Search for the cell housing the specified text and yield its (X, Y) center coordinate. 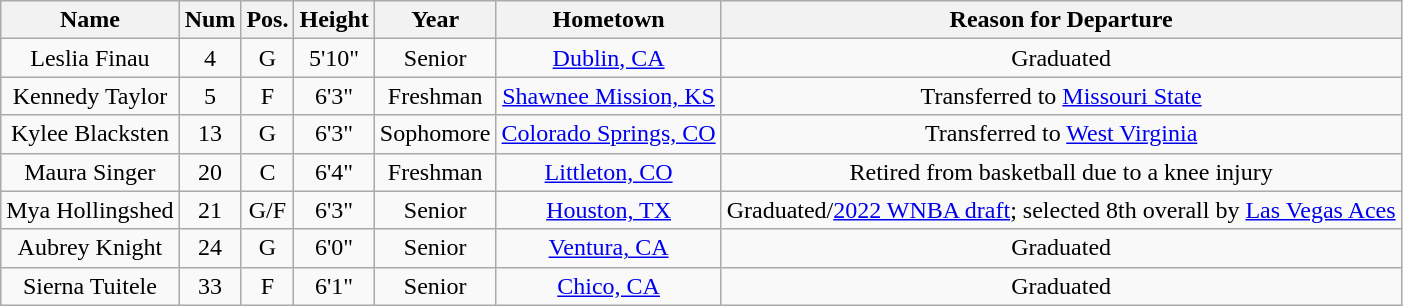
6'0" (334, 248)
G/F (268, 210)
Colorado Springs, CO (608, 134)
Sophomore (435, 134)
Mya Hollingshed (90, 210)
6'1" (334, 286)
Transferred to Missouri State (1061, 96)
24 (210, 248)
13 (210, 134)
21 (210, 210)
Retired from basketball due to a knee injury (1061, 172)
Ventura, CA (608, 248)
Kennedy Taylor (90, 96)
Year (435, 20)
Kylee Blacksten (90, 134)
Num (210, 20)
Shawnee Mission, KS (608, 96)
20 (210, 172)
Hometown (608, 20)
C (268, 172)
Houston, TX (608, 210)
Littleton, CO (608, 172)
5 (210, 96)
4 (210, 58)
Graduated/2022 WNBA draft; selected 8th overall by Las Vegas Aces (1061, 210)
Name (90, 20)
Maura Singer (90, 172)
Height (334, 20)
33 (210, 286)
Sierna Tuitele (90, 286)
Chico, CA (608, 286)
5'10" (334, 58)
Transferred to West Virginia (1061, 134)
6'4" (334, 172)
Leslia Finau (90, 58)
Dublin, CA (608, 58)
Aubrey Knight (90, 248)
Reason for Departure (1061, 20)
Pos. (268, 20)
